Capture the cell that displays the provided text and extract its [X, Y] central coordinate. 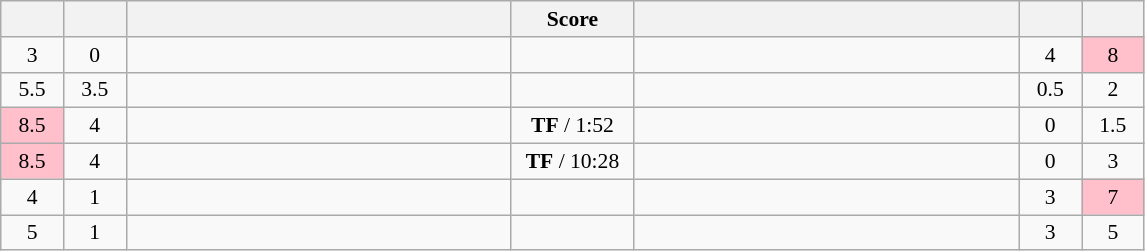
2 [1114, 90]
5.5 [32, 90]
1.5 [1114, 126]
8 [1114, 55]
7 [1114, 197]
TF / 10:28 [572, 162]
Score [572, 19]
0.5 [1050, 90]
3.5 [94, 90]
TF / 1:52 [572, 126]
